Search for the cell housing the specified text and yield its [x, y] center coordinate. 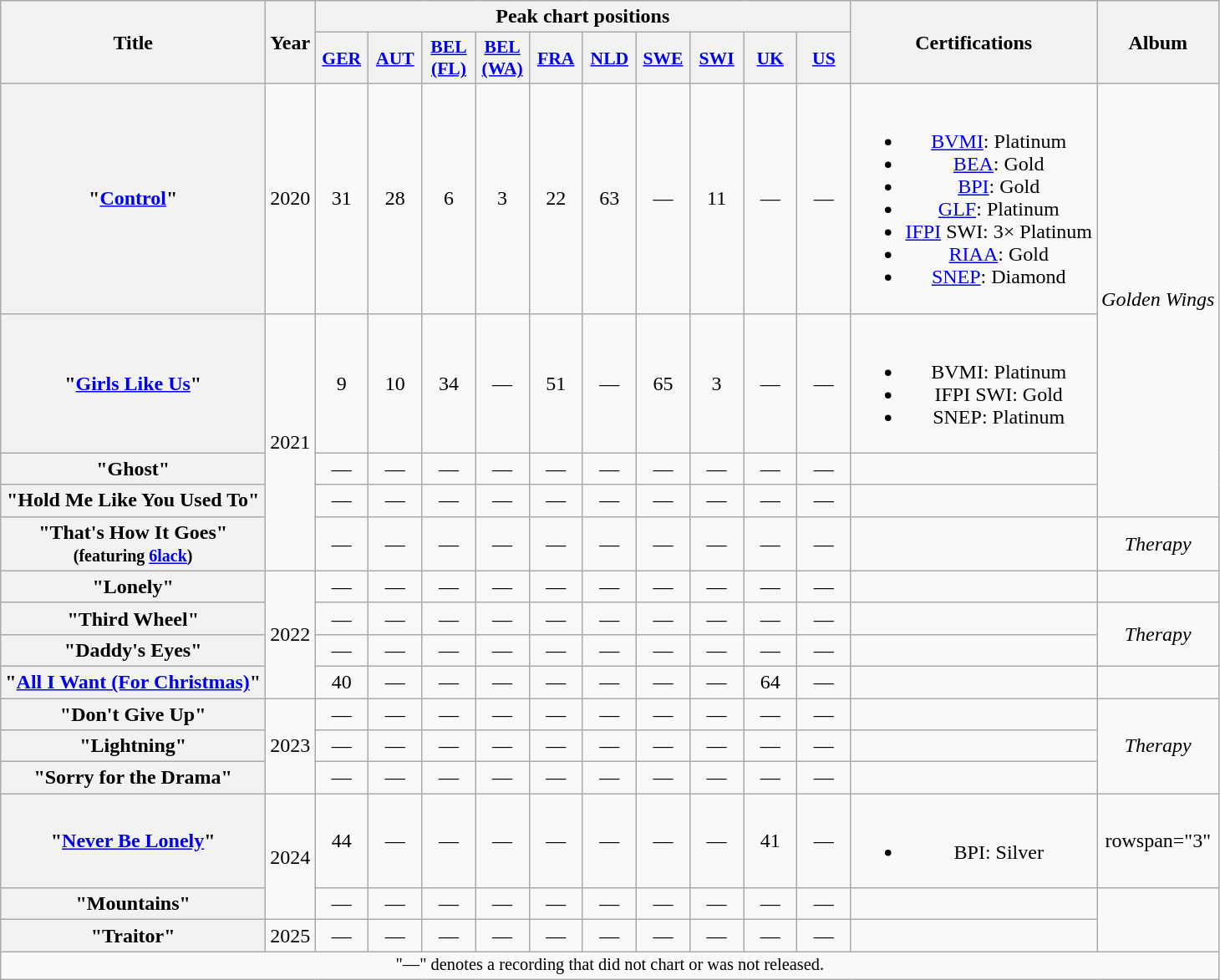
BVMI: PlatinumIFPI SWI: GoldSNEP: Platinum [974, 383]
GER [342, 58]
BEL(WA) [502, 58]
"—" denotes a recording that did not chart or was not released. [610, 966]
Year [291, 42]
"Third Wheel" [134, 618]
NLD [609, 58]
Golden Wings [1158, 300]
"All I Want (For Christmas)" [134, 682]
FRA [556, 58]
"Traitor" [134, 936]
51 [556, 383]
rowspan="3" [1158, 840]
Album [1158, 42]
SWI [717, 58]
Certifications [974, 42]
BPI: Silver [974, 840]
AUT [395, 58]
2020 [291, 199]
34 [449, 383]
22 [556, 199]
2024 [291, 857]
UK [770, 58]
40 [342, 682]
Title [134, 42]
"Sorry for the Drama" [134, 778]
2025 [291, 936]
10 [395, 383]
BVMI: PlatinumBEA: GoldBPI: GoldGLF: PlatinumIFPI SWI: 3× PlatinumRIAA: GoldSNEP: Diamond [974, 199]
Peak chart positions [583, 17]
"Hold Me Like You Used To" [134, 500]
US [824, 58]
31 [342, 199]
28 [395, 199]
"Control" [134, 199]
2021 [291, 442]
"Lonely" [134, 586]
"That's How It Goes"(featuring 6lack) [134, 543]
41 [770, 840]
"Don't Give Up" [134, 714]
9 [342, 383]
44 [342, 840]
"Never Be Lonely" [134, 840]
65 [663, 383]
11 [717, 199]
"Mountains" [134, 904]
2022 [291, 634]
6 [449, 199]
64 [770, 682]
"Lightning" [134, 746]
"Daddy's Eyes" [134, 650]
SWE [663, 58]
63 [609, 199]
"Girls Like Us" [134, 383]
"Ghost" [134, 469]
2023 [291, 746]
BEL(FL) [449, 58]
